Determine the (x, y) coordinate at the center of the cell enclosing the given text.  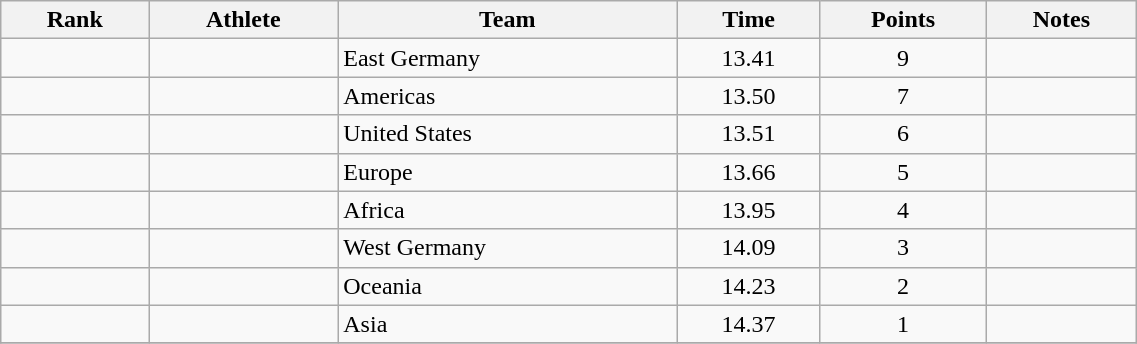
Americas (508, 96)
Oceania (508, 286)
14.09 (748, 248)
13.51 (748, 134)
Notes (1062, 20)
14.37 (748, 324)
7 (903, 96)
Africa (508, 210)
5 (903, 172)
13.66 (748, 172)
Time (748, 20)
3 (903, 248)
East Germany (508, 58)
United States (508, 134)
2 (903, 286)
Athlete (244, 20)
Rank (75, 20)
9 (903, 58)
West Germany (508, 248)
13.95 (748, 210)
6 (903, 134)
1 (903, 324)
Points (903, 20)
13.41 (748, 58)
4 (903, 210)
Europe (508, 172)
Team (508, 20)
Asia (508, 324)
14.23 (748, 286)
13.50 (748, 96)
